Provide the (X, Y) coordinate of the cell's center where the given text is located.  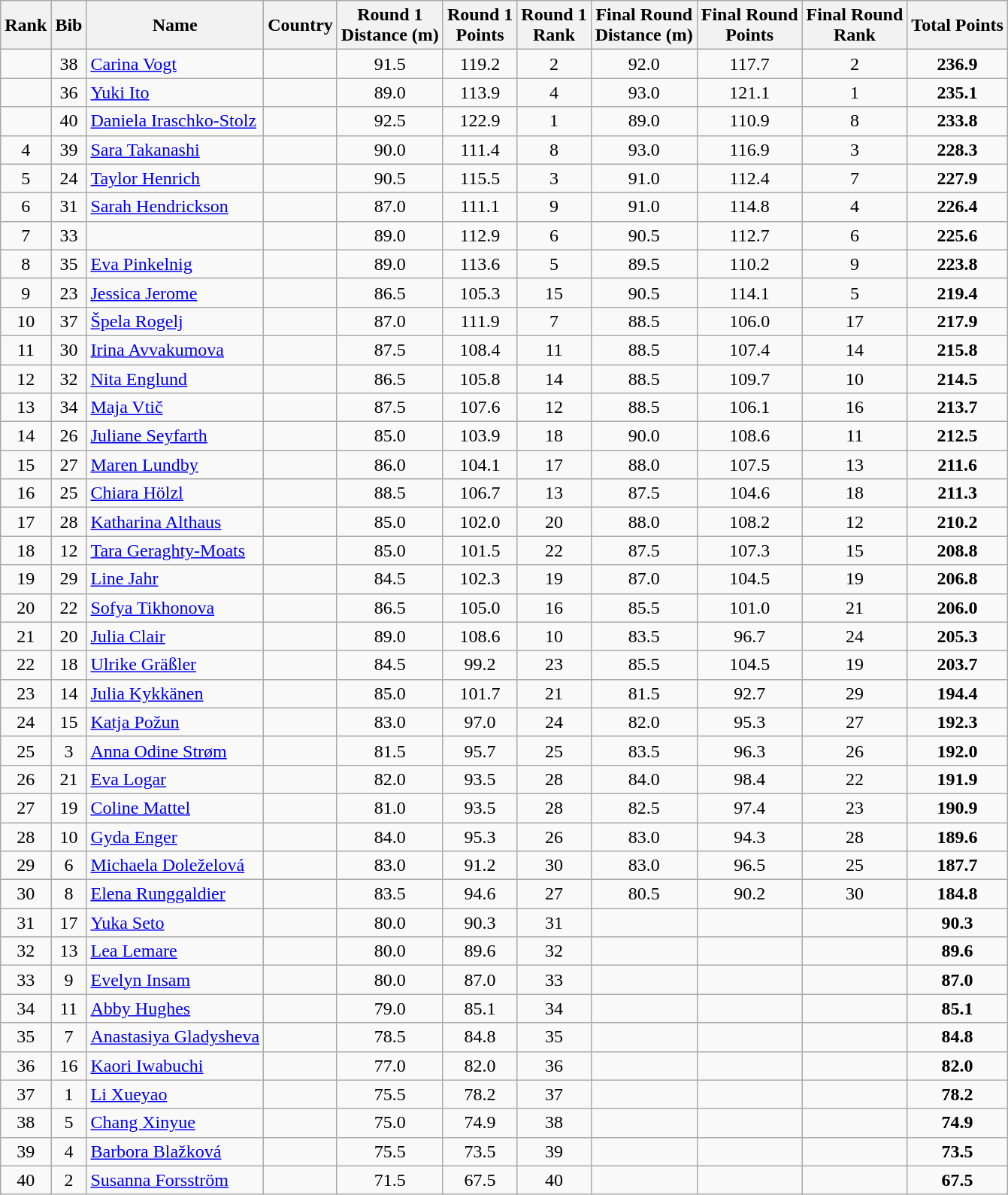
112.7 (749, 235)
Gyda Enger (175, 837)
75.0 (389, 1123)
189.6 (958, 837)
90.2 (749, 894)
Evelyn Insam (175, 980)
107.4 (749, 350)
116.9 (749, 150)
98.4 (749, 779)
106.0 (749, 321)
Anastasiya Gladysheva (175, 1037)
77.0 (389, 1066)
212.5 (958, 436)
107.6 (480, 408)
Ulrike Gräßler (175, 665)
112.4 (749, 178)
113.9 (480, 93)
97.0 (480, 722)
194.4 (958, 693)
107.5 (749, 465)
Line Jahr (175, 579)
Name (175, 26)
105.8 (480, 378)
101.0 (749, 608)
Špela Rogelj (175, 321)
184.8 (958, 894)
94.6 (480, 894)
Julia Clair (175, 636)
81.0 (389, 808)
Bib (69, 26)
82.5 (643, 808)
Nita Englund (175, 378)
Eva Logar (175, 779)
Final Round Distance (m) (643, 26)
96.7 (749, 636)
211.6 (958, 465)
92.0 (643, 64)
227.9 (958, 178)
108.2 (749, 522)
104.6 (749, 493)
89.5 (643, 264)
Elena Runggaldier (175, 894)
Maja Vtič (175, 408)
Chiara Hölzl (175, 493)
107.3 (749, 550)
96.5 (749, 866)
106.1 (749, 408)
213.7 (958, 408)
99.2 (480, 665)
Rank (26, 26)
Carina Vogt (175, 64)
105.3 (480, 293)
Susanna Forsström (175, 1180)
92.7 (749, 693)
102.0 (480, 522)
192.3 (958, 722)
109.7 (749, 378)
97.4 (749, 808)
121.1 (749, 93)
Chang Xinyue (175, 1123)
Daniela Iraschko-Stolz (175, 121)
Round 1Rank (554, 26)
114.1 (749, 293)
Yuka Seto (175, 923)
106.7 (480, 493)
111.1 (480, 207)
190.9 (958, 808)
111.4 (480, 150)
217.9 (958, 321)
Round 1Distance (m) (389, 26)
119.2 (480, 64)
Tara Geraghty-Moats (175, 550)
Coline Mattel (175, 808)
Barbora Blažková (175, 1151)
Final Round Rank (855, 26)
111.9 (480, 321)
Total Points (958, 26)
Lea Lemare (175, 951)
Sofya Tikhonova (175, 608)
96.3 (749, 751)
Jessica Jerome (175, 293)
235.1 (958, 93)
112.9 (480, 235)
101.5 (480, 550)
78.5 (389, 1037)
236.9 (958, 64)
219.4 (958, 293)
Li Xueyao (175, 1094)
Round 1Points (480, 26)
Yuki Ito (175, 93)
Kaori Iwabuchi (175, 1066)
86.0 (389, 465)
Taylor Henrich (175, 178)
223.8 (958, 264)
225.6 (958, 235)
Final Round Points (749, 26)
215.8 (958, 350)
228.3 (958, 150)
Julia Kykkänen (175, 693)
Sarah Hendrickson (175, 207)
Katharina Althaus (175, 522)
Michaela Doleželová (175, 866)
71.5 (389, 1180)
95.7 (480, 751)
208.8 (958, 550)
192.0 (958, 751)
91.5 (389, 64)
Katja Požun (175, 722)
117.7 (749, 64)
206.0 (958, 608)
191.9 (958, 779)
80.5 (643, 894)
Anna Odine Strøm (175, 751)
210.2 (958, 522)
226.4 (958, 207)
79.0 (389, 1008)
92.5 (389, 121)
94.3 (749, 837)
104.1 (480, 465)
Country (301, 26)
Maren Lundby (175, 465)
Sara Takanashi (175, 150)
Irina Avvakumova (175, 350)
233.8 (958, 121)
Juliane Seyfarth (175, 436)
108.4 (480, 350)
103.9 (480, 436)
101.7 (480, 693)
105.0 (480, 608)
122.9 (480, 121)
205.3 (958, 636)
203.7 (958, 665)
102.3 (480, 579)
214.5 (958, 378)
Abby Hughes (175, 1008)
110.2 (749, 264)
115.5 (480, 178)
113.6 (480, 264)
187.7 (958, 866)
91.2 (480, 866)
114.8 (749, 207)
Eva Pinkelnig (175, 264)
206.8 (958, 579)
211.3 (958, 493)
110.9 (749, 121)
